Detect which cell encompasses the target text, then output its [x, y] center coordinate. 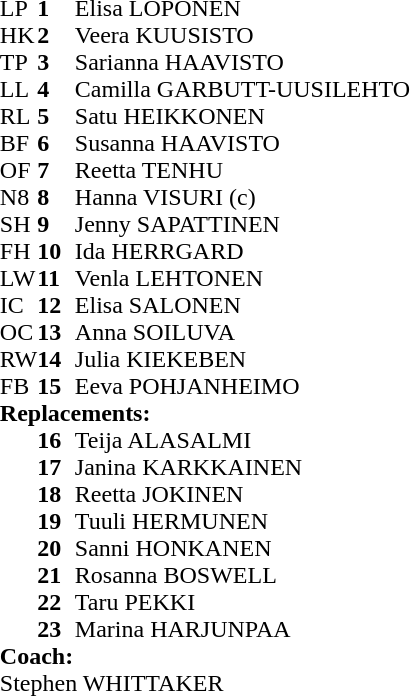
Venla LEHTONEN [242, 278]
Camilla GARBUTT-UUSILEHTO [242, 90]
4 [56, 90]
Jenny SAPATTINEN [242, 224]
Marina HARJUNPAA [242, 630]
LW [19, 278]
Eeva POHJANHEIMO [242, 386]
BF [19, 144]
Anna SOILUVA [242, 332]
IC [19, 306]
N8 [19, 198]
SH [19, 224]
8 [56, 198]
20 [56, 548]
Elisa SALONEN [242, 306]
Janina KARKKAINEN [242, 468]
16 [56, 440]
Sanni HONKANEN [242, 548]
10 [56, 252]
FB [19, 386]
Susanna HAAVISTO [242, 144]
22 [56, 602]
2 [56, 36]
Replacements: [205, 414]
RW [19, 360]
Ida HERRGARD [242, 252]
OF [19, 170]
15 [56, 386]
Teija ALASALMI [242, 440]
Satu HEIKKONEN [242, 116]
12 [56, 306]
Reetta TENHU [242, 170]
18 [56, 494]
Coach: [205, 656]
21 [56, 576]
6 [56, 144]
Julia KIEKEBEN [242, 360]
14 [56, 360]
Veera KUUSISTO [242, 36]
Tuuli HERMUNEN [242, 522]
Hanna VISURI (c) [242, 198]
HK [19, 36]
FH [19, 252]
19 [56, 522]
17 [56, 468]
9 [56, 224]
Rosanna BOSWELL [242, 576]
OC [19, 332]
5 [56, 116]
Reetta JOKINEN [242, 494]
RL [19, 116]
23 [56, 630]
Taru PEKKI [242, 602]
3 [56, 62]
Sarianna HAAVISTO [242, 62]
11 [56, 278]
13 [56, 332]
TP [19, 62]
7 [56, 170]
LL [19, 90]
